Return (x, y) of the center of cell containing provided text 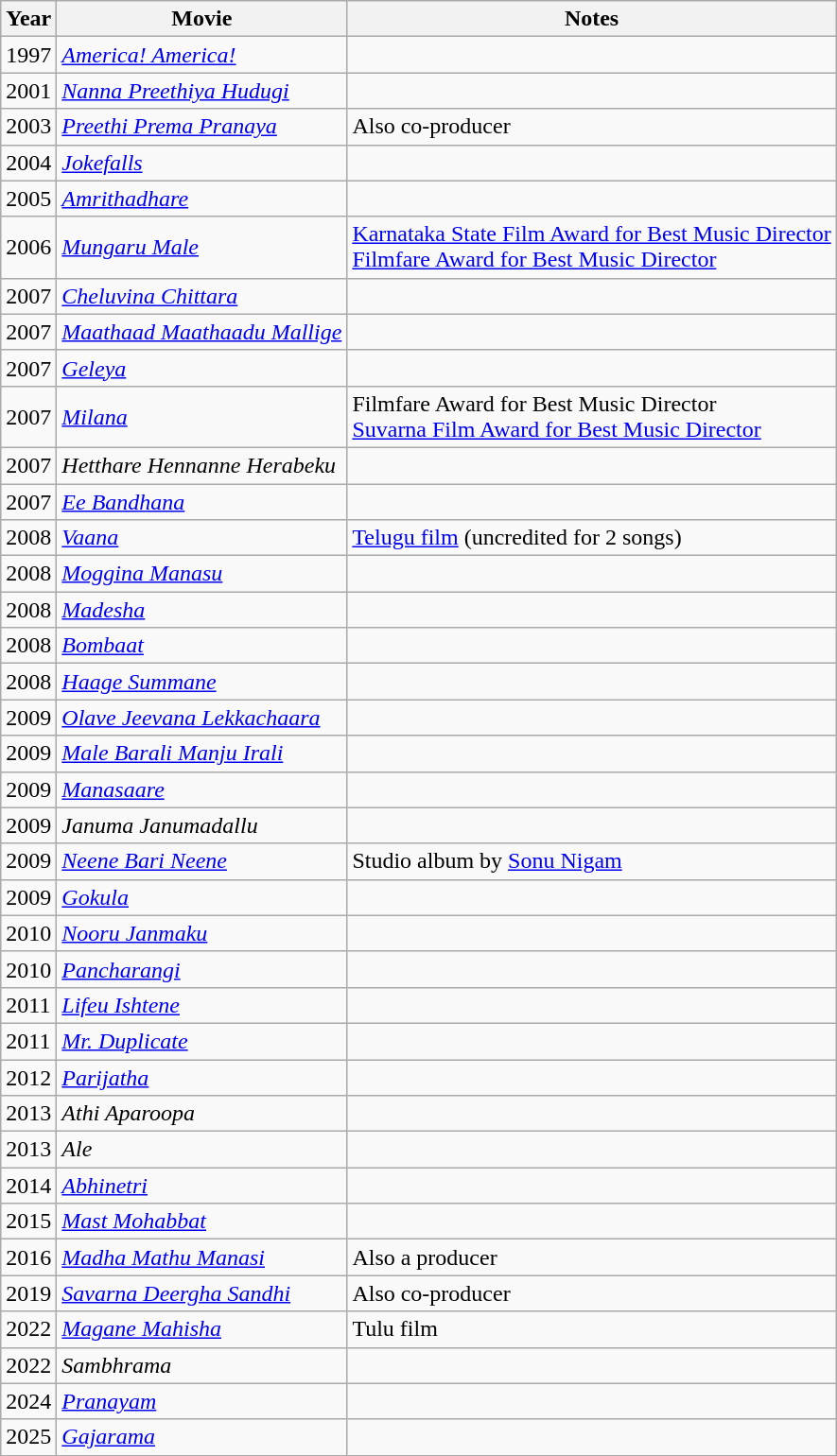
America! America! (202, 55)
Sambhrama (202, 1365)
Jokefalls (202, 163)
Mr. Duplicate (202, 1041)
Madesha (202, 610)
Karnataka State Film Award for Best Music DirectorFilmfare Award for Best Music Director (592, 248)
2019 (28, 1293)
Studio album by Sonu Nigam (592, 861)
Maathaad Maathaadu Mallige (202, 332)
Ale (202, 1150)
Madha Mathu Manasi (202, 1257)
Moggina Manasu (202, 574)
Gajarama (202, 1437)
Notes (592, 19)
Telugu film (uncredited for 2 songs) (592, 538)
Filmfare Award for Best Music DirectorSuvarna Film Award for Best Music Director (592, 416)
2015 (28, 1222)
Nanna Preethiya Hudugi (202, 91)
2003 (28, 127)
Geleya (202, 368)
Mungaru Male (202, 248)
Year (28, 19)
Neene Bari Neene (202, 861)
Gokula (202, 897)
Nooru Janmaku (202, 933)
Milana (202, 416)
Athi Aparoopa (202, 1114)
2012 (28, 1077)
2025 (28, 1437)
Also a producer (592, 1257)
1997 (28, 55)
Tulu film (592, 1329)
Olave Jeevana Lekkachaara (202, 718)
2024 (28, 1401)
Pranayam (202, 1401)
Movie (202, 19)
Pancharangi (202, 969)
Lifeu Ishtene (202, 1005)
Ee Bandhana (202, 502)
Amrithadhare (202, 199)
2004 (28, 163)
Januma Janumadallu (202, 825)
2001 (28, 91)
Manasaare (202, 789)
2014 (28, 1186)
2006 (28, 248)
Preethi Prema Pranaya (202, 127)
Magane Mahisha (202, 1329)
Hetthare Hennanne Herabeku (202, 465)
Cheluvina Chittara (202, 296)
Haage Summane (202, 682)
Parijatha (202, 1077)
2016 (28, 1257)
2005 (28, 199)
Bombaat (202, 646)
Abhinetri (202, 1186)
Savarna Deergha Sandhi (202, 1293)
Mast Mohabbat (202, 1222)
Male Barali Manju Irali (202, 754)
Vaana (202, 538)
